Pinpoint the cell where the given text exists, returning its (x, y) midpoint coordinate. 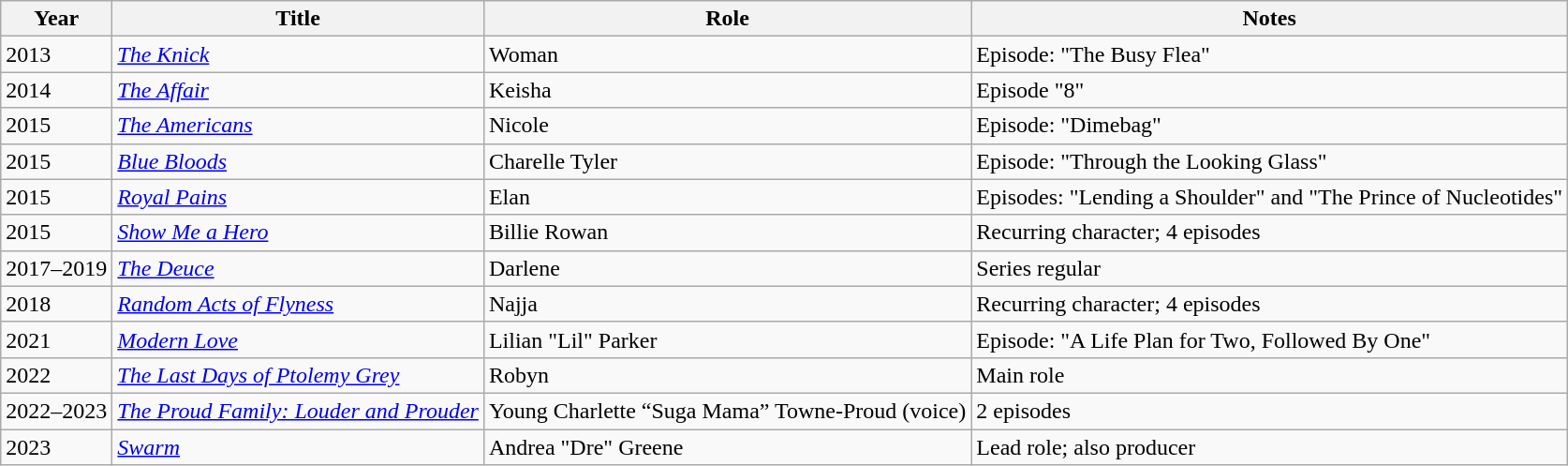
Young Charlette “Suga Mama” Towne-Proud (voice) (727, 411)
Darlene (727, 268)
Episodes: "Lending a Shoulder" and "The Prince of Nucleotides" (1270, 197)
Title (298, 19)
Role (727, 19)
Blue Bloods (298, 161)
Lead role; also producer (1270, 447)
2018 (56, 304)
Year (56, 19)
Random Acts of Flyness (298, 304)
The Americans (298, 126)
2014 (56, 90)
Episode: "Through the Looking Glass" (1270, 161)
2022–2023 (56, 411)
Modern Love (298, 339)
The Proud Family: Louder and Prouder (298, 411)
Episode "8" (1270, 90)
Notes (1270, 19)
Robyn (727, 375)
The Knick (298, 54)
2013 (56, 54)
2022 (56, 375)
Woman (727, 54)
Billie Rowan (727, 233)
Episode: "Dimebag" (1270, 126)
Episode: "A Life Plan for Two, Followed By One" (1270, 339)
Andrea "Dre" Greene (727, 447)
2 episodes (1270, 411)
Series regular (1270, 268)
2017–2019 (56, 268)
Charelle Tyler (727, 161)
Episode: "The Busy Flea" (1270, 54)
Main role (1270, 375)
Najja (727, 304)
The Last Days of Ptolemy Grey (298, 375)
Keisha (727, 90)
The Affair (298, 90)
Show Me a Hero (298, 233)
Royal Pains (298, 197)
Elan (727, 197)
2023 (56, 447)
The Deuce (298, 268)
Swarm (298, 447)
2021 (56, 339)
Lilian "Lil" Parker (727, 339)
Nicole (727, 126)
